Identify which cell holds the provided text, then report its (x, y) central coordinate. 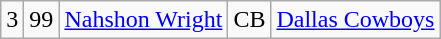
Dallas Cowboys (356, 20)
CB (250, 20)
Nahshon Wright (144, 20)
3 (12, 20)
99 (42, 20)
